Scan for the cell matching the given text and deliver its [x, y] coordinate at center. 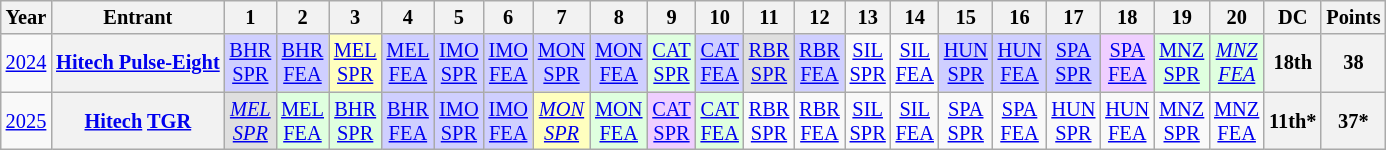
2 [302, 17]
15 [966, 17]
Points [1353, 17]
37* [1353, 121]
14 [915, 17]
10 [720, 17]
13 [868, 17]
Hitech TGR [138, 121]
Hitech Pulse-Eight [138, 63]
20 [1236, 17]
8 [618, 17]
6 [508, 17]
5 [458, 17]
11 [769, 17]
17 [1073, 17]
Year [26, 17]
2025 [26, 121]
3 [356, 17]
Entrant [138, 17]
38 [1353, 63]
18 [1127, 17]
1 [251, 17]
4 [408, 17]
12 [819, 17]
7 [562, 17]
18th [1292, 63]
2024 [26, 63]
9 [671, 17]
19 [1182, 17]
11th* [1292, 121]
DC [1292, 17]
16 [1020, 17]
